Search for the cell housing the specified text and yield its [x, y] center coordinate. 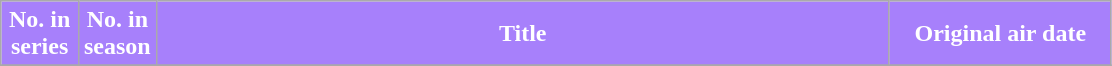
Original air date [1000, 34]
No. inseries [40, 34]
No. inseason [117, 34]
Title [522, 34]
